Capture the cell that displays the provided text and extract its (x, y) central coordinate. 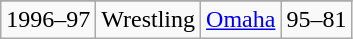
Wrestling (148, 20)
95–81 (316, 20)
Omaha (241, 20)
1996–97 (48, 20)
